Return [x, y] of the center of cell containing provided text 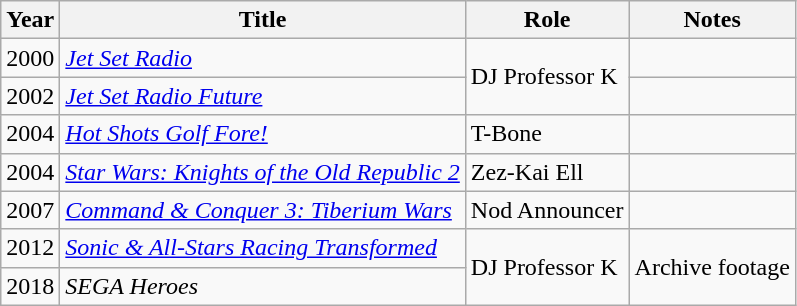
Archive footage [712, 267]
Year [30, 20]
Notes [712, 20]
Zez-Kai Ell [547, 172]
Jet Set Radio [263, 58]
2002 [30, 96]
Star Wars: Knights of the Old Republic 2 [263, 172]
Title [263, 20]
2000 [30, 58]
2012 [30, 248]
Command & Conquer 3: Tiberium Wars [263, 210]
Sonic & All-Stars Racing Transformed [263, 248]
2018 [30, 286]
Hot Shots Golf Fore! [263, 134]
Jet Set Radio Future [263, 96]
Nod Announcer [547, 210]
SEGA Heroes [263, 286]
Role [547, 20]
T-Bone [547, 134]
2007 [30, 210]
